Pinpoint the cell where the given text exists, returning its [X, Y] midpoint coordinate. 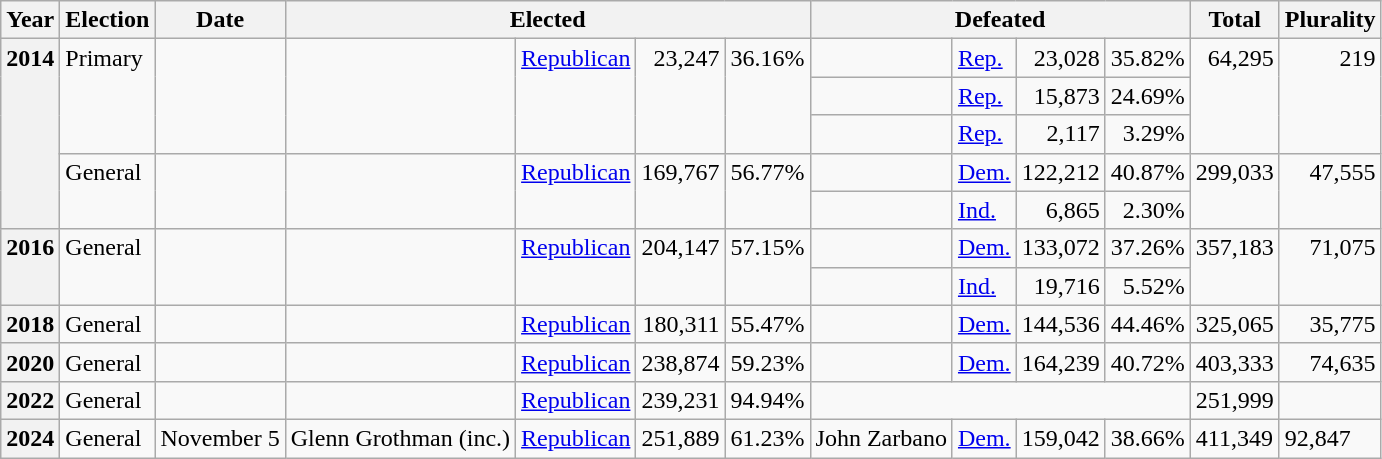
40.87% [1148, 172]
Glenn Grothman (inc.) [400, 438]
Defeated [1000, 20]
2022 [30, 400]
44.46% [1148, 324]
23,028 [1060, 58]
23,247 [680, 96]
2020 [30, 362]
239,231 [680, 400]
57.15% [768, 267]
2018 [30, 324]
164,239 [1060, 362]
169,767 [680, 191]
Election [108, 20]
November 5 [220, 438]
411,349 [1234, 438]
2014 [30, 134]
325,065 [1234, 324]
5.52% [1148, 286]
56.77% [768, 191]
55.47% [768, 324]
2016 [30, 267]
92,847 [1330, 438]
15,873 [1060, 96]
61.23% [768, 438]
35,775 [1330, 324]
3.29% [1148, 134]
Total [1234, 20]
Year [30, 20]
64,295 [1234, 96]
94.94% [768, 400]
35.82% [1148, 58]
37.26% [1148, 248]
Primary [108, 96]
251,889 [680, 438]
403,333 [1234, 362]
219 [1330, 96]
36.16% [768, 96]
122,212 [1060, 172]
2.30% [1148, 210]
159,042 [1060, 438]
Date [220, 20]
71,075 [1330, 267]
Elected [548, 20]
144,536 [1060, 324]
204,147 [680, 267]
38.66% [1148, 438]
180,311 [680, 324]
238,874 [680, 362]
24.69% [1148, 96]
299,033 [1234, 191]
251,999 [1234, 400]
133,072 [1060, 248]
40.72% [1148, 362]
2,117 [1060, 134]
59.23% [768, 362]
74,635 [1330, 362]
2024 [30, 438]
Plurality [1330, 20]
47,555 [1330, 191]
John Zarbano [881, 438]
6,865 [1060, 210]
357,183 [1234, 267]
19,716 [1060, 286]
